Detect which cell encompasses the target text, then output its [x, y] center coordinate. 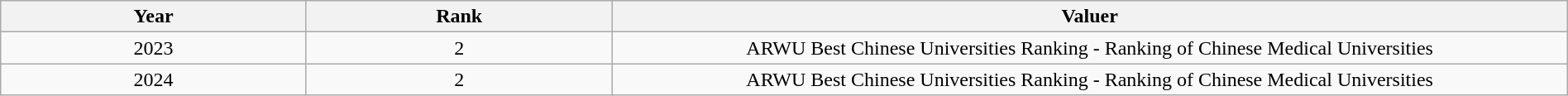
Rank [459, 17]
2024 [154, 79]
Year [154, 17]
Valuer [1090, 17]
2023 [154, 48]
